Find where the given text appears and provide that cell's center as (X, Y) coordinate. 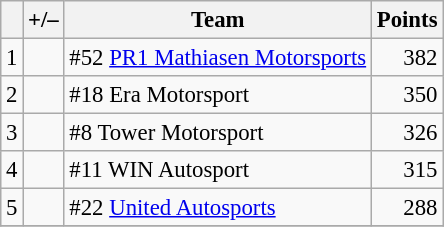
Team (218, 20)
#22 United Autosports (218, 208)
1 (12, 58)
326 (406, 133)
350 (406, 95)
#8 Tower Motorsport (218, 133)
2 (12, 95)
Points (406, 20)
#11 WIN Autosport (218, 170)
+/– (44, 20)
#18 Era Motorsport (218, 95)
382 (406, 58)
288 (406, 208)
#52 PR1 Mathiasen Motorsports (218, 58)
315 (406, 170)
4 (12, 170)
3 (12, 133)
5 (12, 208)
